Capture the cell that displays the provided text and extract its [x, y] central coordinate. 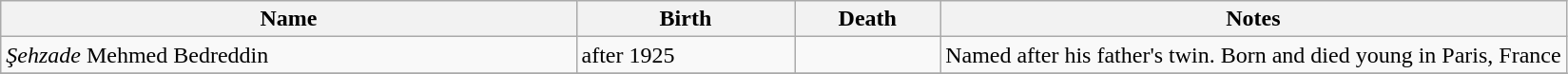
Death [867, 19]
Notes [1253, 19]
Şehzade Mehmed Bedreddin [289, 55]
after 1925 [686, 55]
Name [289, 19]
Birth [686, 19]
Named after his father's twin. Born and died young in Paris, France [1253, 55]
